Detect which cell encompasses the target text, then output its (X, Y) center coordinate. 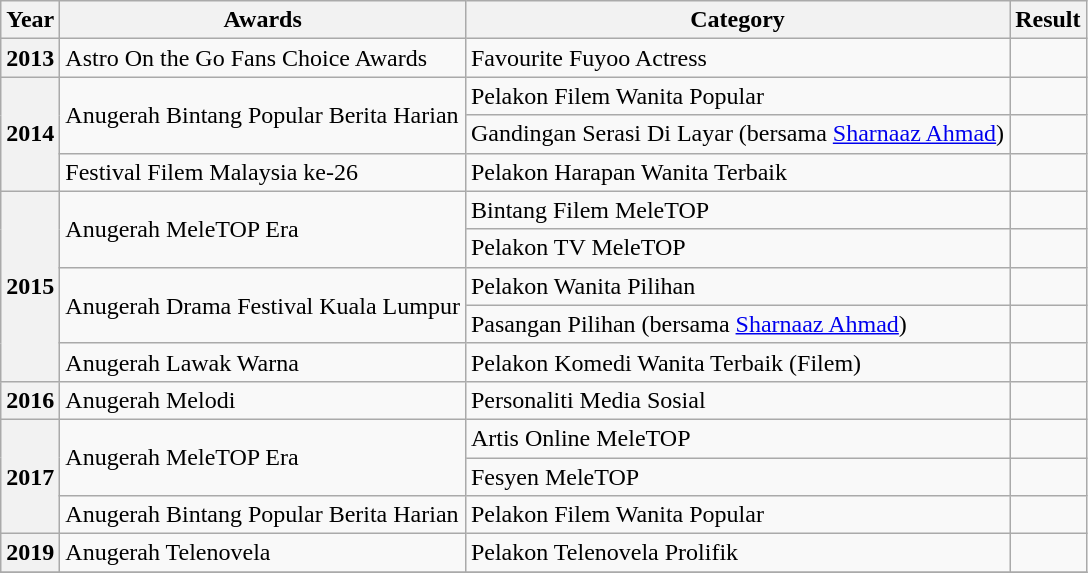
Astro On the Go Fans Choice Awards (263, 58)
Pasangan Pilihan (bersama Sharnaaz Ahmad) (737, 324)
Anugerah Melodi (263, 400)
Personaliti Media Sosial (737, 400)
Festival Filem Malaysia ke-26 (263, 172)
2017 (30, 476)
Pelakon Telenovela Prolifik (737, 553)
2019 (30, 553)
Pelakon Komedi Wanita Terbaik (Filem) (737, 362)
Favourite Fuyoo Actress (737, 58)
Fesyen MeleTOP (737, 477)
2014 (30, 134)
2016 (30, 400)
Year (30, 20)
Pelakon TV MeleTOP (737, 248)
Artis Online MeleTOP (737, 438)
Anugerah Telenovela (263, 553)
Anugerah Lawak Warna (263, 362)
2013 (30, 58)
Awards (263, 20)
Gandingan Serasi Di Layar (bersama Sharnaaz Ahmad) (737, 134)
Category (737, 20)
2015 (30, 286)
Result (1048, 20)
Anugerah Drama Festival Kuala Lumpur (263, 305)
Bintang Filem MeleTOP (737, 210)
Pelakon Wanita Pilihan (737, 286)
Pelakon Harapan Wanita Terbaik (737, 172)
